Find where the given text appears and provide that cell's center as (x, y) coordinate. 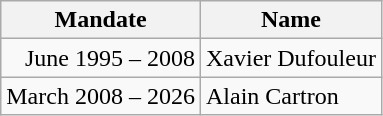
Mandate (101, 20)
March 2008 – 2026 (101, 96)
June 1995 – 2008 (101, 58)
Name (290, 20)
Xavier Dufouleur (290, 58)
Alain Cartron (290, 96)
